Detect which cell encompasses the target text, then output its [x, y] center coordinate. 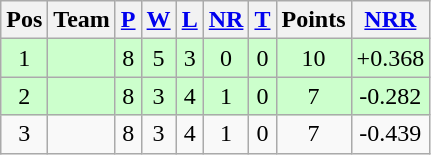
-0.282 [390, 96]
L [190, 20]
W [158, 20]
Pos [24, 20]
Points [314, 20]
+0.368 [390, 58]
5 [158, 58]
10 [314, 58]
NR [226, 20]
T [262, 20]
NRR [390, 20]
2 [24, 96]
Team [82, 20]
-0.439 [390, 134]
P [128, 20]
